Capture the cell that displays the provided text and extract its [x, y] central coordinate. 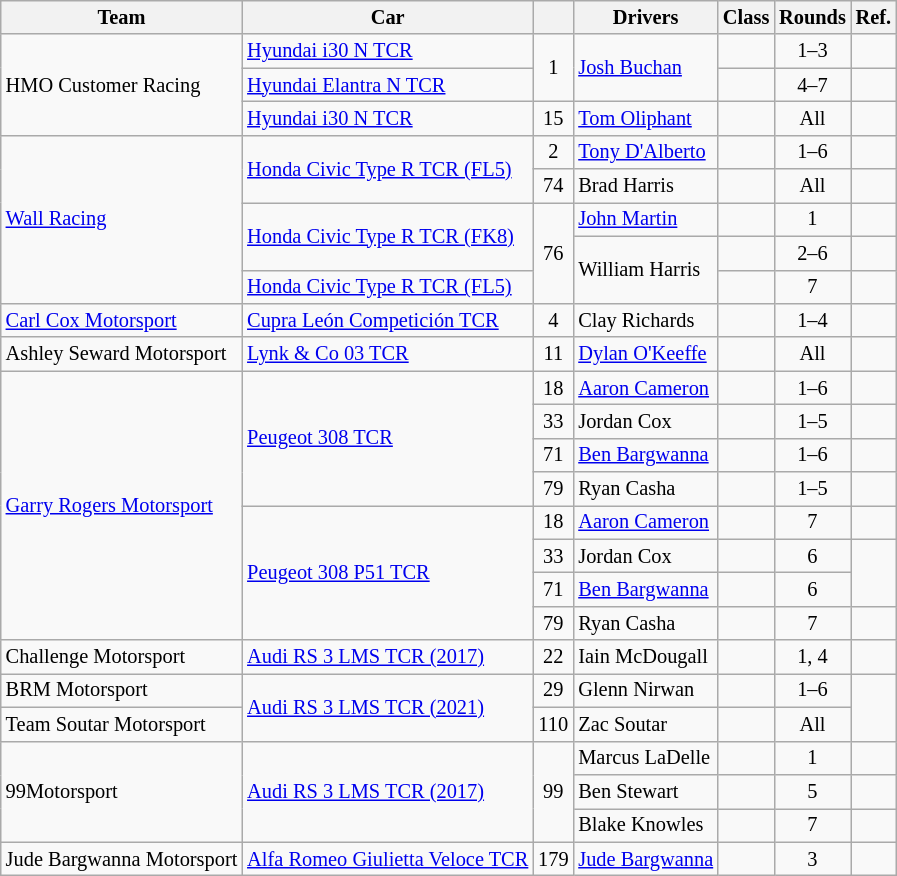
3 [812, 859]
2 [553, 152]
Brad Harris [646, 186]
22 [553, 657]
BRM Motorsport [122, 690]
Jude Bargwanna Motorsport [122, 859]
Jude Bargwanna [646, 859]
Car [388, 17]
William Harris [646, 270]
29 [553, 690]
179 [553, 859]
Peugeot 308 TCR [388, 438]
Cupra León Competición TCR [388, 320]
Drivers [646, 17]
HMO Customer Racing [122, 84]
Rounds [812, 17]
Hyundai Elantra N TCR [388, 85]
2–6 [812, 253]
4–7 [812, 85]
Tony D'Alberto [646, 152]
Zac Soutar [646, 724]
John Martin [646, 219]
Glenn Nirwan [646, 690]
Blake Knowles [646, 825]
Josh Buchan [646, 68]
Iain McDougall [646, 657]
Peugeot 308 P51 TCR [388, 572]
Lynk & Co 03 TCR [388, 354]
99Motorsport [122, 792]
Team [122, 17]
Alfa Romeo Giulietta Veloce TCR [388, 859]
Ref. [874, 17]
76 [553, 252]
1–3 [812, 51]
Clay Richards [646, 320]
Dylan O'Keeffe [646, 354]
Class [746, 17]
Garry Rogers Motorsport [122, 506]
5 [812, 791]
Wall Racing [122, 219]
15 [553, 118]
Ben Stewart [646, 791]
Challenge Motorsport [122, 657]
Tom Oliphant [646, 118]
Carl Cox Motorsport [122, 320]
Team Soutar Motorsport [122, 724]
Marcus LaDelle [646, 758]
11 [553, 354]
1, 4 [812, 657]
74 [553, 186]
1–4 [812, 320]
110 [553, 724]
Ashley Seward Motorsport [122, 354]
Audi RS 3 LMS TCR (2021) [388, 706]
4 [553, 320]
Honda Civic Type R TCR (FK8) [388, 236]
99 [553, 792]
